Detect which cell encompasses the target text, then output its [X, Y] center coordinate. 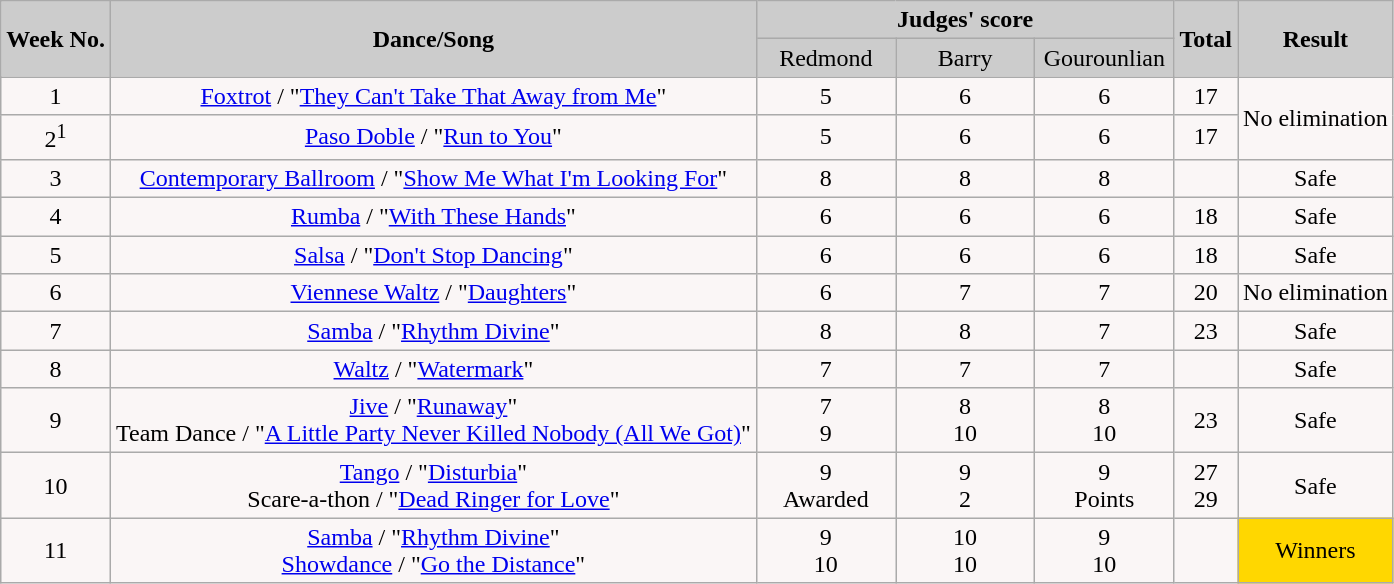
92 [966, 486]
Result [1316, 39]
Winners [1316, 550]
Total [1206, 39]
Judges' score [965, 20]
Gourounlian [1104, 58]
1 [56, 96]
9Points [1104, 486]
Week No. [56, 39]
Samba / "Rhythm Divine" [433, 331]
Salsa / "Don't Stop Dancing" [433, 255]
10 [56, 486]
Foxtrot / "They Can't Take That Away from Me" [433, 96]
Viennese Waltz / "Daughters" [433, 293]
Redmond [826, 58]
20 [1206, 293]
3 [56, 178]
9Awarded [826, 486]
1010 [966, 550]
Paso Doble / "Run to You" [433, 138]
Samba / "Rhythm Divine"Showdance / "Go the Distance" [433, 550]
21 [56, 138]
Contemporary Ballroom / "Show Me What I'm Looking For" [433, 178]
Rumba / "With These Hands" [433, 217]
Dance/Song [433, 39]
Tango / "Disturbia"Scare-a-thon / "Dead Ringer for Love" [433, 486]
11 [56, 550]
2729 [1206, 486]
79 [826, 420]
Jive / "Runaway"Team Dance / "A Little Party Never Killed Nobody (All We Got)" [433, 420]
Barry [966, 58]
4 [56, 217]
9 [56, 420]
Waltz / "Watermark" [433, 369]
